Return the [x, y] coordinate for the center point of the cell that contains the specified text.  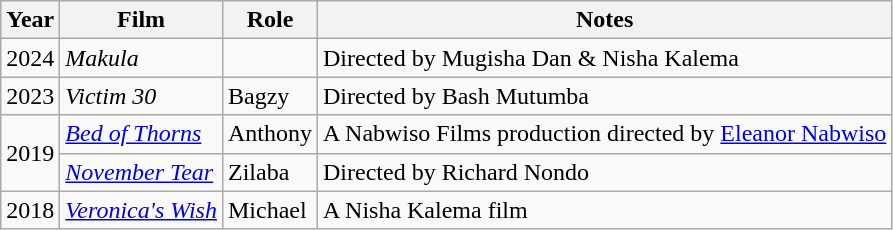
Zilaba [270, 172]
2023 [30, 96]
A Nabwiso Films production directed by Eleanor Nabwiso [605, 134]
Year [30, 20]
Directed by Mugisha Dan & Nisha Kalema [605, 58]
Bagzy [270, 96]
Directed by Richard Nondo [605, 172]
2019 [30, 153]
2024 [30, 58]
Makula [142, 58]
November Tear [142, 172]
Victim 30 [142, 96]
Notes [605, 20]
Anthony [270, 134]
Veronica's Wish [142, 210]
A Nisha Kalema film [605, 210]
Michael [270, 210]
Film [142, 20]
Directed by Bash Mutumba [605, 96]
Role [270, 20]
Bed of Thorns [142, 134]
2018 [30, 210]
